Provide the (X, Y) coordinate of the cell's center where the given text is located.  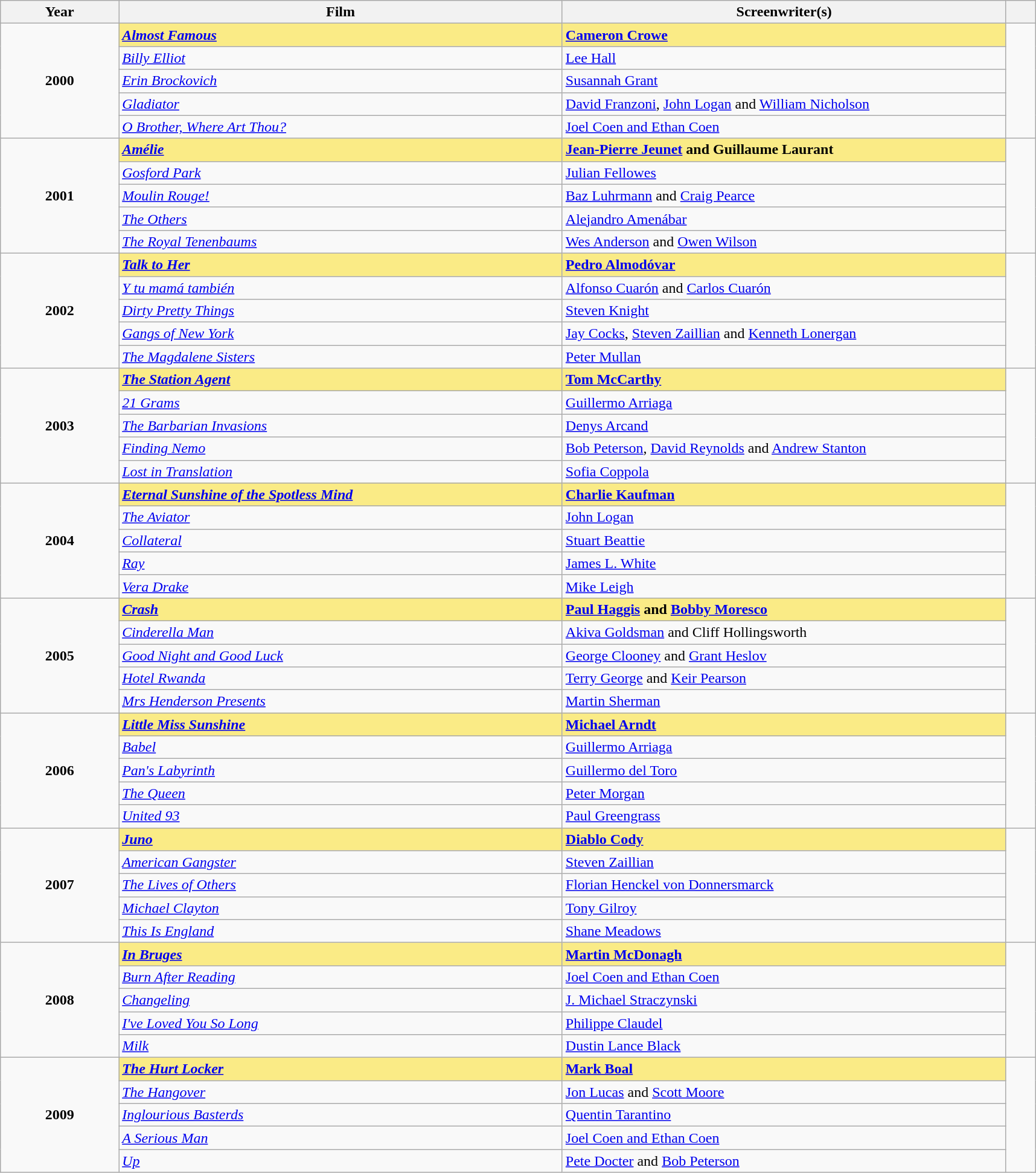
Mike Leigh (784, 586)
Dirty Pretty Things (341, 311)
21 Grams (341, 403)
Charlie Kaufman (784, 494)
Gangs of New York (341, 334)
Moulin Rouge! (341, 196)
2008 (60, 1000)
Julian Fellowes (784, 173)
Guillermo del Toro (784, 770)
Eternal Sunshine of the Spotless Mind (341, 494)
Philippe Claudel (784, 1023)
Denys Arcand (784, 426)
Dustin Lance Black (784, 1046)
2001 (60, 196)
Finding Nemo (341, 449)
American Gangster (341, 862)
Alejandro Amenábar (784, 219)
2006 (60, 770)
Wes Anderson and Owen Wilson (784, 241)
Hotel Rwanda (341, 679)
Alfonso Cuarón and Carlos Cuarón (784, 288)
Sofia Coppola (784, 471)
Pan's Labyrinth (341, 770)
Stuart Beattie (784, 540)
Akiva Goldsman and Cliff Hollingsworth (784, 632)
2000 (60, 81)
2002 (60, 310)
Jay Cocks, Steven Zaillian and Kenneth Lonergan (784, 334)
Juno (341, 839)
The Others (341, 219)
Florian Henckel von Donnersmarck (784, 885)
Shane Meadows (784, 931)
Burn After Reading (341, 977)
David Franzoni, John Logan and William Nicholson (784, 104)
Screenwriter(s) (784, 12)
The Hurt Locker (341, 1069)
The Royal Tenenbaums (341, 241)
Martin Sherman (784, 702)
James L. White (784, 563)
Susannah Grant (784, 81)
The Hangover (341, 1092)
Tony Gilroy (784, 908)
Jean-Pierre Jeunet and Guillaume Laurant (784, 150)
Terry George and Keir Pearson (784, 679)
Milk (341, 1046)
Peter Mullan (784, 357)
Jon Lucas and Scott Moore (784, 1092)
Pete Docter and Bob Peterson (784, 1161)
In Bruges (341, 954)
The Barbarian Invasions (341, 426)
Crash (341, 609)
Changeling (341, 1000)
Talk to Her (341, 264)
Film (341, 12)
O Brother, Where Art Thou? (341, 127)
2007 (60, 885)
Diablo Cody (784, 839)
Billy Elliot (341, 58)
Gosford Park (341, 173)
2003 (60, 426)
Collateral (341, 540)
Martin McDonagh (784, 954)
2004 (60, 540)
Steven Knight (784, 311)
Mrs Henderson Presents (341, 702)
Michael Arndt (784, 724)
A Serious Man (341, 1138)
Up (341, 1161)
Erin Brockovich (341, 81)
The Lives of Others (341, 885)
Steven Zaillian (784, 862)
Inglourious Basterds (341, 1115)
2005 (60, 655)
Gladiator (341, 104)
Quentin Tarantino (784, 1115)
Ray (341, 563)
Babel (341, 747)
Mark Boal (784, 1069)
Paul Greengrass (784, 816)
Tom McCarthy (784, 380)
Baz Luhrmann and Craig Pearce (784, 196)
Lost in Translation (341, 471)
J. Michael Straczynski (784, 1000)
Vera Drake (341, 586)
The Station Agent (341, 380)
Cinderella Man (341, 632)
Cameron Crowe (784, 35)
Y tu mamá también (341, 288)
This Is England (341, 931)
The Aviator (341, 517)
Good Night and Good Luck (341, 655)
I've Loved You So Long (341, 1023)
The Queen (341, 793)
Amélie (341, 150)
Bob Peterson, David Reynolds and Andrew Stanton (784, 449)
Little Miss Sunshine (341, 724)
United 93 (341, 816)
2009 (60, 1115)
Paul Haggis and Bobby Moresco (784, 609)
Michael Clayton (341, 908)
Year (60, 12)
Pedro Almodóvar (784, 264)
Almost Famous (341, 35)
John Logan (784, 517)
The Magdalene Sisters (341, 357)
George Clooney and Grant Heslov (784, 655)
Lee Hall (784, 58)
Peter Morgan (784, 793)
